Locate the cell with the specified text and output its (x, y) center coordinate. 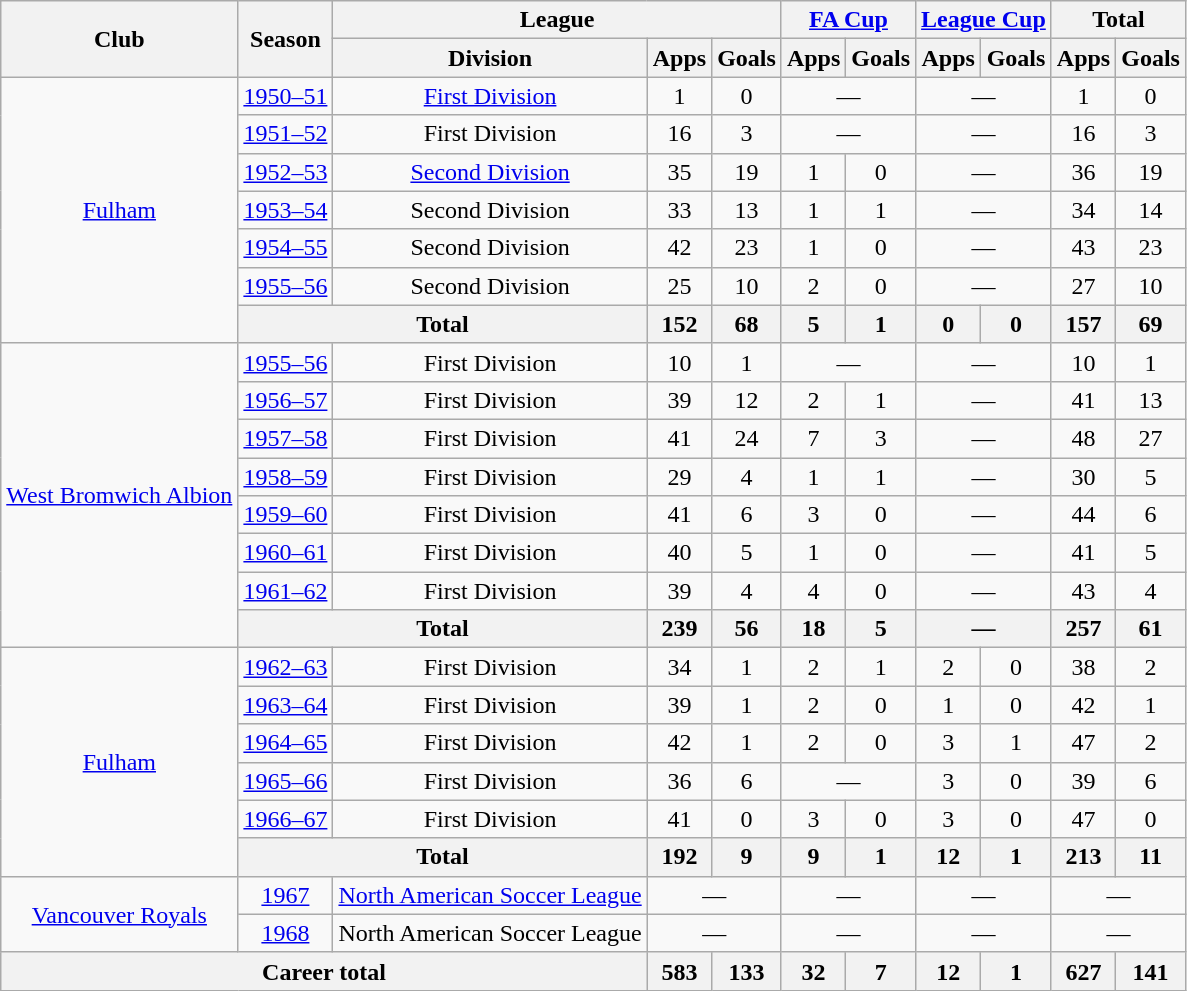
1956–57 (286, 400)
257 (1083, 629)
1954–55 (286, 248)
1959–60 (286, 515)
11 (1151, 857)
FA Cup (848, 20)
1962–63 (286, 667)
61 (1151, 629)
33 (679, 210)
Career total (324, 971)
1965–66 (286, 781)
League Cup (984, 20)
14 (1151, 210)
1957–58 (286, 438)
Vancouver Royals (120, 914)
157 (1083, 324)
League (557, 20)
152 (679, 324)
1953–54 (286, 210)
1961–62 (286, 591)
Season (286, 39)
1952–53 (286, 172)
1963–64 (286, 705)
192 (679, 857)
1966–67 (286, 819)
32 (813, 971)
40 (679, 553)
141 (1151, 971)
1950–51 (286, 96)
1968 (286, 933)
133 (747, 971)
38 (1083, 667)
18 (813, 629)
48 (1083, 438)
44 (1083, 515)
25 (679, 286)
1951–52 (286, 134)
Club (120, 39)
1964–65 (286, 743)
24 (747, 438)
30 (1083, 477)
1958–59 (286, 477)
56 (747, 629)
69 (1151, 324)
1960–61 (286, 553)
35 (679, 172)
Division (490, 58)
68 (747, 324)
583 (679, 971)
627 (1083, 971)
West Bromwich Albion (120, 495)
213 (1083, 857)
29 (679, 477)
1967 (286, 895)
239 (679, 629)
